Search for the cell housing the specified text and yield its (X, Y) center coordinate. 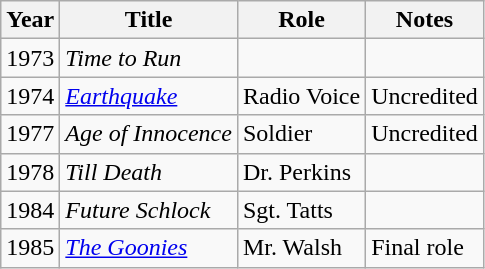
Title (149, 20)
Time to Run (149, 58)
Earthquake (149, 96)
Age of Innocence (149, 134)
Mr. Walsh (301, 248)
The Goonies (149, 248)
Dr. Perkins (301, 172)
1985 (30, 248)
1974 (30, 96)
Notes (425, 20)
Soldier (301, 134)
1978 (30, 172)
Future Schlock (149, 210)
Year (30, 20)
Sgt. Tatts (301, 210)
Final role (425, 248)
Till Death (149, 172)
1973 (30, 58)
1977 (30, 134)
Role (301, 20)
1984 (30, 210)
Radio Voice (301, 96)
